Search for the cell housing the specified text and yield its (X, Y) center coordinate. 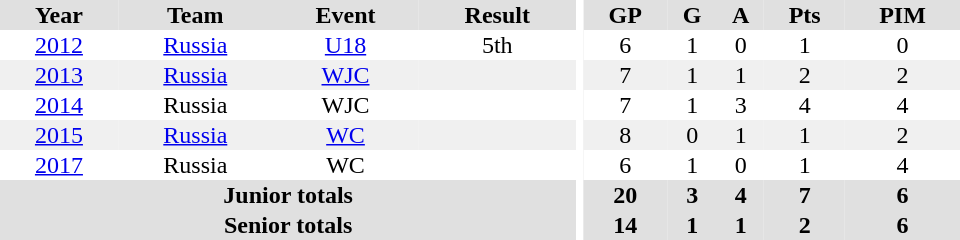
Team (196, 15)
G (692, 15)
Junior totals (288, 195)
Senior totals (288, 225)
PIM (902, 15)
14 (625, 225)
Result (497, 15)
GP (625, 15)
8 (625, 135)
2014 (59, 105)
U18 (346, 45)
A (740, 15)
2012 (59, 45)
Event (346, 15)
Pts (804, 15)
20 (625, 195)
2017 (59, 165)
2013 (59, 75)
Year (59, 15)
2015 (59, 135)
5th (497, 45)
